Search for the cell housing the specified text and yield its [X, Y] center coordinate. 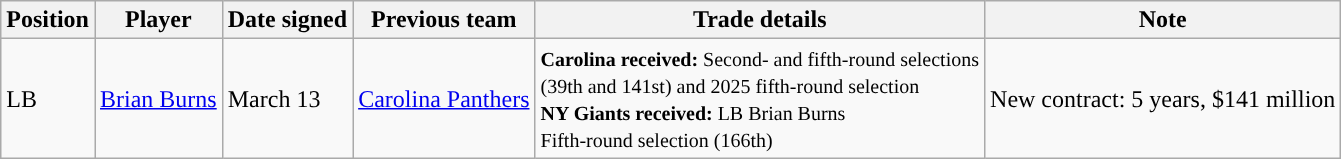
Carolina Panthers [444, 98]
March 13 [287, 98]
Note [1163, 20]
Position [48, 20]
Brian Burns [158, 98]
New contract: 5 years, $141 million [1163, 98]
Date signed [287, 20]
Previous team [444, 20]
Player [158, 20]
Trade details [760, 20]
LB [48, 98]
